Return [x, y] of the center of cell containing provided text 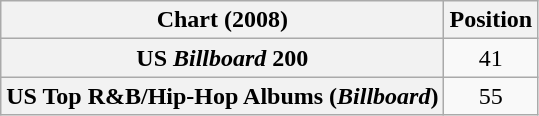
US Billboard 200 [222, 58]
US Top R&B/Hip-Hop Albums (Billboard) [222, 96]
Chart (2008) [222, 20]
41 [491, 58]
55 [491, 96]
Position [491, 20]
